Search for the cell housing the specified text and yield its [x, y] center coordinate. 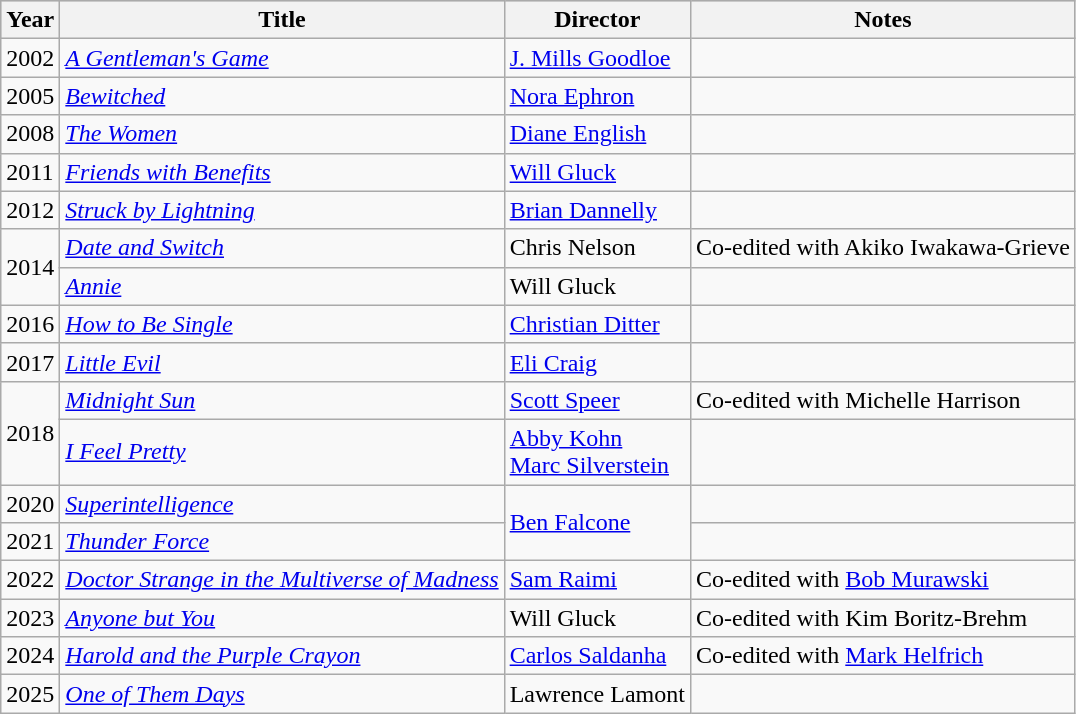
A Gentleman's Game [282, 58]
Midnight Sun [282, 400]
2022 [30, 580]
Title [282, 20]
2016 [30, 324]
Year [30, 20]
Superintelligence [282, 503]
Chris Nelson [597, 248]
2024 [30, 656]
Co-edited with Mark Helfrich [882, 656]
Ben Falcone [597, 522]
Little Evil [282, 362]
Annie [282, 286]
J. Mills Goodloe [597, 58]
Scott Speer [597, 400]
Thunder Force [282, 542]
2025 [30, 694]
2021 [30, 542]
Anyone but You [282, 618]
I Feel Pretty [282, 452]
Friends with Benefits [282, 172]
Brian Dannelly [597, 210]
Nora Ephron [597, 96]
Notes [882, 20]
Abby KohnMarc Silverstein [597, 452]
The Women [282, 134]
2011 [30, 172]
Lawrence Lamont [597, 694]
2012 [30, 210]
2008 [30, 134]
Struck by Lightning [282, 210]
Director [597, 20]
Doctor Strange in the Multiverse of Madness [282, 580]
How to Be Single [282, 324]
Harold and the Purple Crayon [282, 656]
Diane English [597, 134]
Co-edited with Kim Boritz-Brehm [882, 618]
Co-edited with Michelle Harrison [882, 400]
2018 [30, 432]
Sam Raimi [597, 580]
Co-edited with Akiko Iwakawa-Grieve [882, 248]
Date and Switch [282, 248]
Christian Ditter [597, 324]
2017 [30, 362]
2002 [30, 58]
Bewitched [282, 96]
Co-edited with Bob Murawski [882, 580]
Carlos Saldanha [597, 656]
One of Them Days [282, 694]
2005 [30, 96]
2023 [30, 618]
2014 [30, 267]
Eli Craig [597, 362]
2020 [30, 503]
